Pinpoint the cell where the given text exists, returning its [x, y] midpoint coordinate. 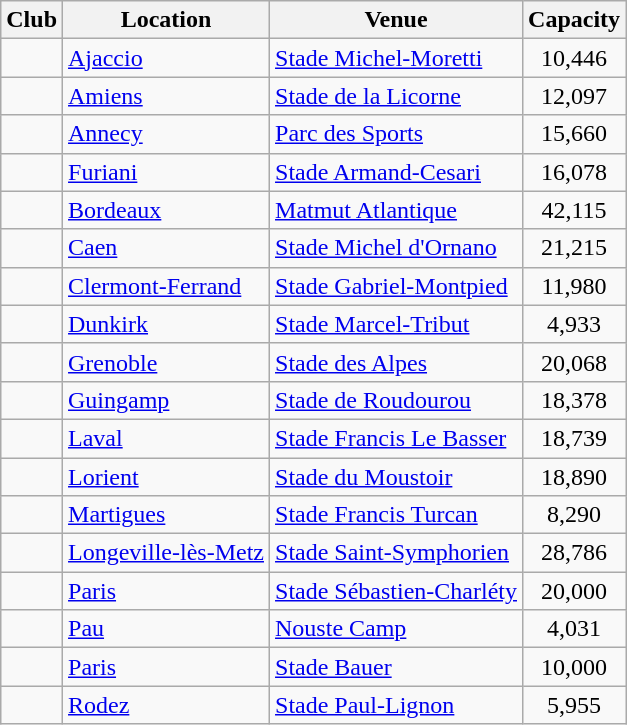
16,078 [574, 172]
Rodez [166, 705]
Lorient [166, 477]
Longeville-lès-Metz [166, 553]
Stade Paul-Lignon [396, 705]
Parc des Sports [396, 134]
10,000 [574, 667]
Pau [166, 629]
Stade du Moustoir [396, 477]
Ajaccio [166, 58]
Bordeaux [166, 210]
Stade Gabriel-Montpied [396, 286]
11,980 [574, 286]
21,215 [574, 248]
8,290 [574, 515]
20,000 [574, 591]
Stade Michel d'Ornano [396, 248]
Dunkirk [166, 324]
Stade Sébastien-Charléty [396, 591]
Capacity [574, 20]
Stade Francis Turcan [396, 515]
Stade Marcel-Tribut [396, 324]
Stade Francis Le Basser [396, 438]
4,031 [574, 629]
12,097 [574, 96]
Amiens [166, 96]
15,660 [574, 134]
28,786 [574, 553]
18,739 [574, 438]
Stade Bauer [396, 667]
10,446 [574, 58]
20,068 [574, 362]
Stade Armand-Cesari [396, 172]
Laval [166, 438]
Clermont-Ferrand [166, 286]
Stade de la Licorne [396, 96]
Club [32, 20]
Annecy [166, 134]
Caen [166, 248]
Stade de Roudourou [396, 400]
Venue [396, 20]
Location [166, 20]
Guingamp [166, 400]
4,933 [574, 324]
Martigues [166, 515]
Matmut Atlantique [396, 210]
18,890 [574, 477]
18,378 [574, 400]
42,115 [574, 210]
Furiani [166, 172]
Grenoble [166, 362]
Stade Saint-Symphorien [396, 553]
Nouste Camp [396, 629]
Stade Michel-Moretti [396, 58]
5,955 [574, 705]
Stade des Alpes [396, 362]
